Determine the [X, Y] coordinate at the center of the cell enclosing the given text.  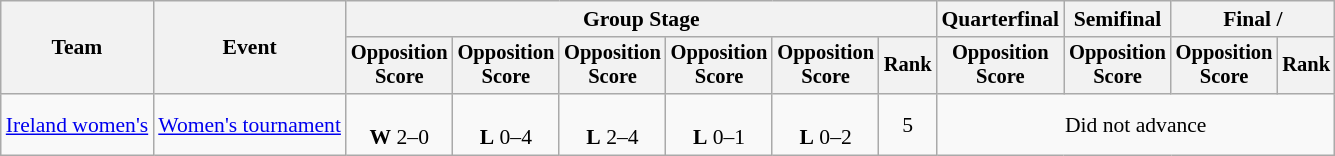
Quarterfinal [1001, 19]
Team [77, 48]
L 0–4 [506, 124]
Ireland women's [77, 124]
Women's tournament [250, 124]
W 2–0 [400, 124]
L 2–4 [612, 124]
L 0–1 [720, 124]
Final / [1253, 19]
L 0–2 [826, 124]
Did not advance [1136, 124]
5 [908, 124]
Semifinal [1118, 19]
Group Stage [642, 19]
Event [250, 48]
